Provide the (x, y) coordinate of the cell's center where the given text is located.  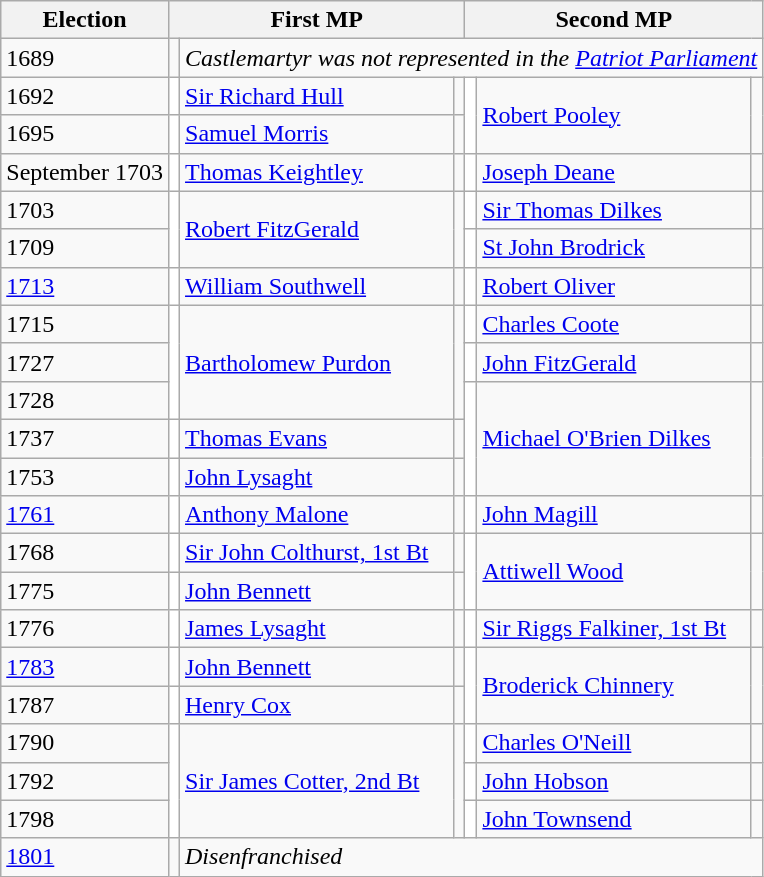
Samuel Morris (317, 134)
1692 (85, 96)
1798 (85, 819)
1737 (85, 438)
Castlemartyr was not represented in the Patriot Parliament (472, 58)
1695 (85, 134)
John Townsend (614, 819)
1689 (85, 58)
September 1703 (85, 172)
1792 (85, 781)
Sir Richard Hull (317, 96)
Charles Coote (614, 324)
1790 (85, 743)
Charles O'Neill (614, 743)
John Hobson (614, 781)
Robert Oliver (614, 286)
1709 (85, 248)
Thomas Evans (317, 438)
1775 (85, 591)
Robert Pooley (614, 115)
Bartholomew Purdon (317, 362)
Attiwell Wood (614, 572)
James Lysaght (317, 629)
John FitzGerald (614, 362)
St John Brodrick (614, 248)
Joseph Deane (614, 172)
1715 (85, 324)
Henry Cox (317, 705)
1713 (85, 286)
William Southwell (317, 286)
1768 (85, 553)
Michael O'Brien Dilkes (614, 438)
Sir James Cotter, 2nd Bt (317, 781)
1787 (85, 705)
John Lysaght (317, 477)
Sir John Colthurst, 1st Bt (317, 553)
Disenfranchised (472, 857)
Robert FitzGerald (317, 229)
1776 (85, 629)
1753 (85, 477)
Sir Thomas Dilkes (614, 210)
Second MP (614, 20)
1728 (85, 400)
Thomas Keightley (317, 172)
1727 (85, 362)
1703 (85, 210)
Election (85, 20)
First MP (316, 20)
Sir Riggs Falkiner, 1st Bt (614, 629)
Anthony Malone (317, 515)
1801 (85, 857)
1761 (85, 515)
John Magill (614, 515)
1783 (85, 667)
Broderick Chinnery (614, 686)
